Scan for the cell matching the given text and deliver its [x, y] coordinate at center. 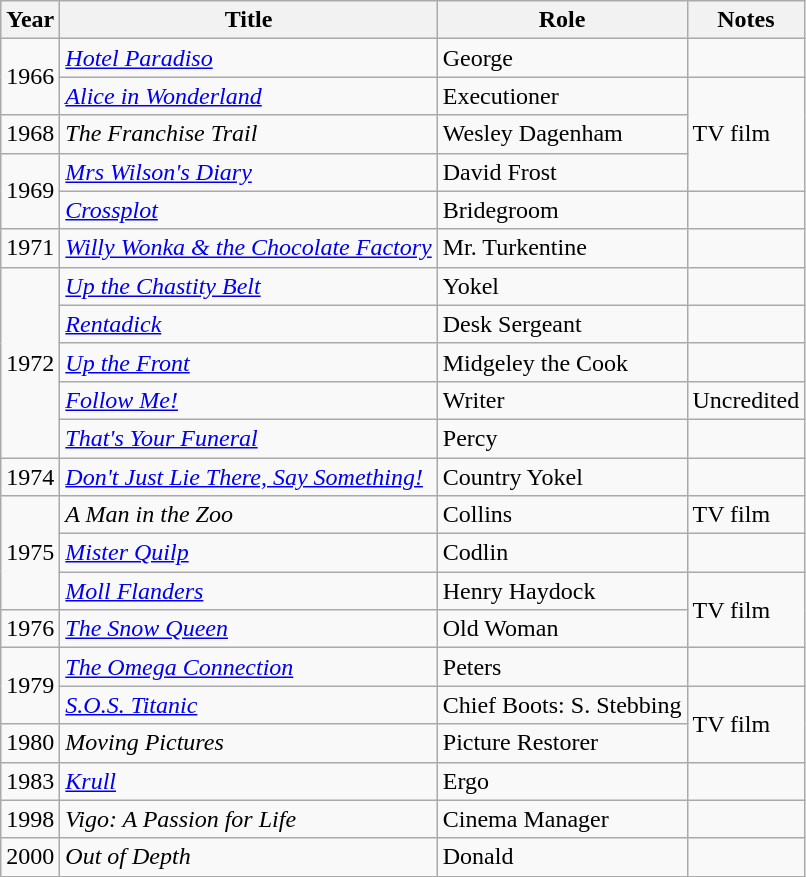
1980 [30, 743]
That's Your Funeral [248, 438]
Codlin [562, 553]
1972 [30, 362]
1979 [30, 686]
1976 [30, 629]
1968 [30, 134]
Rentadick [248, 324]
Role [562, 20]
Title [248, 20]
The Snow Queen [248, 629]
Willy Wonka & the Chocolate Factory [248, 248]
David Frost [562, 172]
Alice in Wonderland [248, 96]
Mister Quilp [248, 553]
Collins [562, 515]
1983 [30, 781]
Country Yokel [562, 477]
1971 [30, 248]
George [562, 58]
Writer [562, 400]
Up the Front [248, 362]
Notes [746, 20]
1975 [30, 553]
Krull [248, 781]
1974 [30, 477]
Peters [562, 667]
1969 [30, 191]
Up the Chastity Belt [248, 286]
Hotel Paradiso [248, 58]
Don't Just Lie There, Say Something! [248, 477]
Mr. Turkentine [562, 248]
Donald [562, 857]
Moving Pictures [248, 743]
Yokel [562, 286]
Executioner [562, 96]
Bridegroom [562, 210]
Ergo [562, 781]
1966 [30, 77]
Old Woman [562, 629]
Wesley Dagenham [562, 134]
Crossplot [248, 210]
Percy [562, 438]
Out of Depth [248, 857]
Moll Flanders [248, 591]
The Franchise Trail [248, 134]
2000 [30, 857]
Henry Haydock [562, 591]
Cinema Manager [562, 819]
Picture Restorer [562, 743]
A Man in the Zoo [248, 515]
The Omega Connection [248, 667]
Mrs Wilson's Diary [248, 172]
Chief Boots: S. Stebbing [562, 705]
Year [30, 20]
Follow Me! [248, 400]
Uncredited [746, 400]
Desk Sergeant [562, 324]
Midgeley the Cook [562, 362]
1998 [30, 819]
Vigo: A Passion for Life [248, 819]
S.O.S. Titanic [248, 705]
